Determine the [X, Y] coordinate at the center of the cell enclosing the given text.  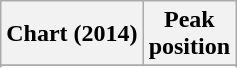
Peakposition [189, 34]
Chart (2014) [72, 34]
